Extract the [x, y] coordinate from the center of the cell holding the provided text.  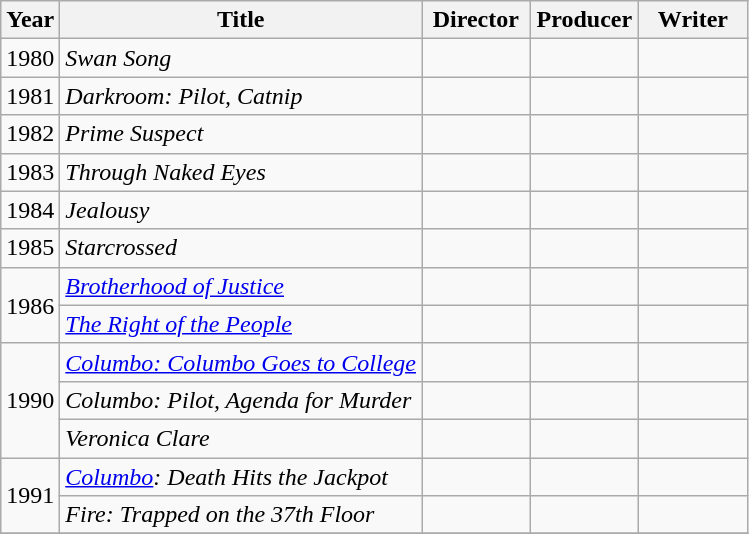
Columbo: Pilot, Agenda for Murder [241, 400]
Darkroom: Pilot, Catnip [241, 96]
Veronica Clare [241, 438]
1990 [30, 400]
Prime Suspect [241, 134]
1986 [30, 305]
Jealousy [241, 210]
Title [241, 20]
Through Naked Eyes [241, 172]
The Right of the People [241, 324]
1981 [30, 96]
1982 [30, 134]
Year [30, 20]
Columbo: Death Hits the Jackpot [241, 477]
1984 [30, 210]
1983 [30, 172]
Swan Song [241, 58]
1991 [30, 496]
Starcrossed [241, 248]
Producer [584, 20]
Columbo: Columbo Goes to College [241, 362]
Writer [694, 20]
Fire: Trapped on the 37th Floor [241, 515]
1980 [30, 58]
Brotherhood of Justice [241, 286]
Director [476, 20]
1985 [30, 248]
